Provide the (X, Y) coordinate of the cell's center where the given text is located.  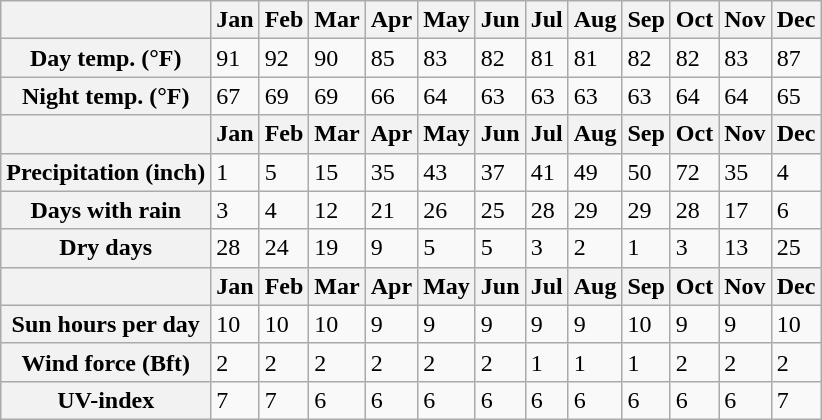
87 (796, 58)
13 (745, 248)
72 (694, 172)
Dry days (106, 248)
15 (337, 172)
26 (447, 210)
66 (391, 96)
85 (391, 58)
Precipitation (inch) (106, 172)
50 (646, 172)
Night temp. (°F) (106, 96)
19 (337, 248)
21 (391, 210)
Days with rain (106, 210)
65 (796, 96)
24 (284, 248)
49 (595, 172)
67 (235, 96)
Wind force (Bft) (106, 362)
12 (337, 210)
90 (337, 58)
Sun hours per day (106, 324)
17 (745, 210)
92 (284, 58)
41 (546, 172)
37 (500, 172)
43 (447, 172)
91 (235, 58)
UV-index (106, 400)
Day temp. (°F) (106, 58)
